Pinpoint the cell where the given text exists, returning its [X, Y] midpoint coordinate. 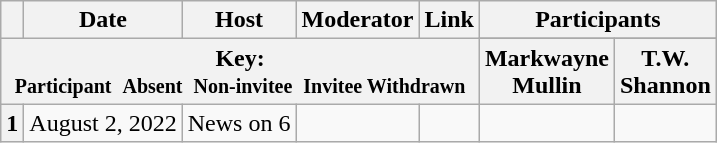
1 [12, 123]
Key: Participant Absent Non-invitee Invitee Withdrawn [240, 72]
Host [239, 20]
Link [449, 20]
Date [103, 20]
News on 6 [239, 123]
August 2, 2022 [103, 123]
MarkwayneMullin [546, 72]
Moderator [358, 20]
T.W. Shannon [665, 72]
Participants [598, 20]
